Scan for the cell matching the given text and deliver its [X, Y] coordinate at center. 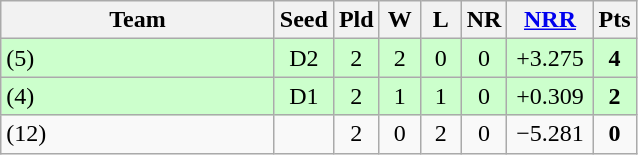
4 [614, 58]
+3.275 [550, 58]
−5.281 [550, 134]
NRR [550, 20]
(12) [138, 134]
W [400, 20]
D2 [304, 58]
+0.309 [550, 96]
Team [138, 20]
Pld [356, 20]
NR [484, 20]
Seed [304, 20]
(4) [138, 96]
Pts [614, 20]
D1 [304, 96]
L [440, 20]
(5) [138, 58]
